Identify which cell holds the provided text, then report its (x, y) central coordinate. 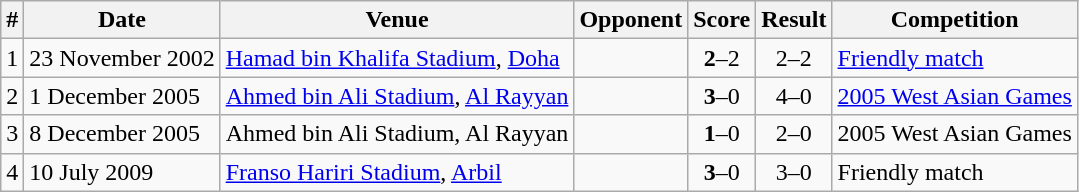
Date (122, 20)
23 November 2002 (122, 58)
3 (12, 134)
1–0 (722, 134)
Opponent (631, 20)
Franso Hariri Stadium, Arbil (397, 172)
2 (12, 96)
Hamad bin Khalifa Stadium, Doha (397, 58)
Result (794, 20)
Competition (954, 20)
10 July 2009 (122, 172)
1 (12, 58)
Venue (397, 20)
2–0 (794, 134)
4 (12, 172)
# (12, 20)
4–0 (794, 96)
Score (722, 20)
8 December 2005 (122, 134)
1 December 2005 (122, 96)
